Search for the cell housing the specified text and yield its (X, Y) center coordinate. 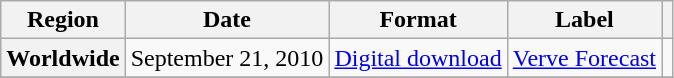
Region (63, 20)
Digital download (418, 58)
Format (418, 20)
Label (584, 20)
September 21, 2010 (227, 58)
Verve Forecast (584, 58)
Date (227, 20)
Worldwide (63, 58)
